Provide the (x, y) coordinate of the cell's center where the given text is located.  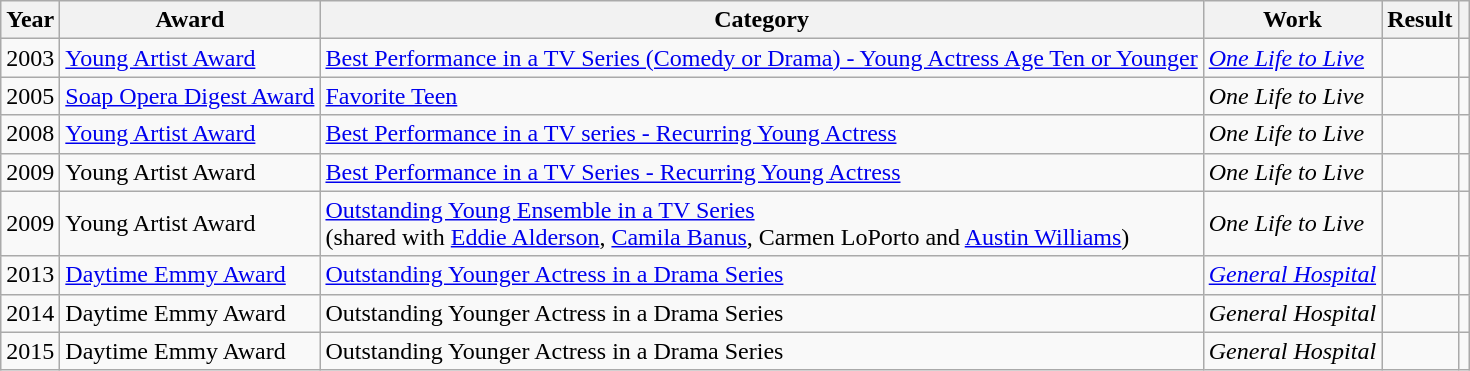
2015 (30, 351)
Favorite Teen (762, 96)
Soap Opera Digest Award (190, 96)
Best Performance in a TV Series - Recurring Young Actress (762, 172)
Award (190, 20)
Year (30, 20)
2008 (30, 134)
Category (762, 20)
2003 (30, 58)
2005 (30, 96)
Best Performance in a TV series - Recurring Young Actress (762, 134)
Work (1292, 20)
Best Performance in a TV Series (Comedy or Drama) - Young Actress Age Ten or Younger (762, 58)
Result (1420, 20)
2013 (30, 275)
2014 (30, 313)
Outstanding Young Ensemble in a TV Series(shared with Eddie Alderson, Camila Banus, Carmen LoPorto and Austin Williams) (762, 224)
